For the text-containing cell, return its midpoint in (x, y) coordinate format. 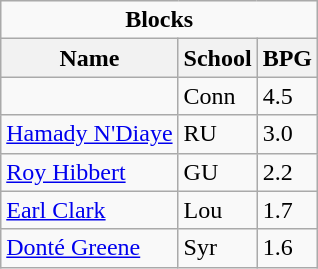
BPG (287, 58)
1.6 (287, 248)
GU (218, 172)
Earl Clark (90, 210)
3.0 (287, 134)
Syr (218, 248)
RU (218, 134)
Hamady N'Diaye (90, 134)
Blocks (160, 20)
4.5 (287, 96)
Lou (218, 210)
Roy Hibbert (90, 172)
2.2 (287, 172)
1.7 (287, 210)
School (218, 58)
Donté Greene (90, 248)
Name (90, 58)
Conn (218, 96)
